Output the [X, Y] coordinate of the center of the cell containing the given text.  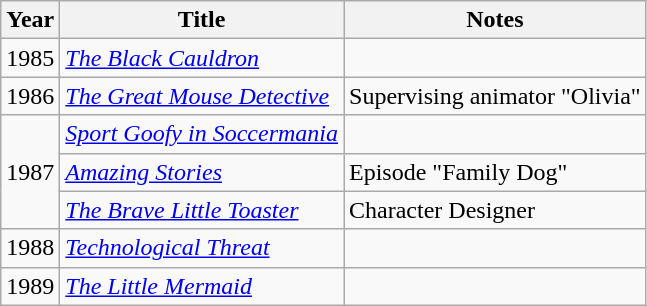
1985 [30, 58]
Technological Threat [202, 248]
Episode "Family Dog" [496, 172]
Year [30, 20]
Character Designer [496, 210]
The Little Mermaid [202, 286]
The Black Cauldron [202, 58]
Title [202, 20]
1988 [30, 248]
1987 [30, 172]
Notes [496, 20]
1989 [30, 286]
Amazing Stories [202, 172]
The Brave Little Toaster [202, 210]
1986 [30, 96]
The Great Mouse Detective [202, 96]
Sport Goofy in Soccermania [202, 134]
Supervising animator "Olivia" [496, 96]
